Provide the [X, Y] coordinate of the cell's center where the given text is located.  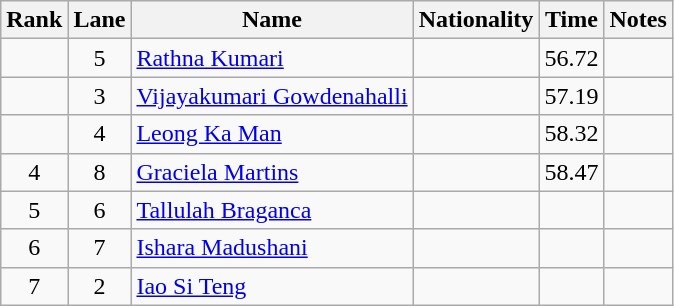
58.47 [572, 172]
Ishara Madushani [272, 248]
Lane [100, 20]
Leong Ka Man [272, 134]
Vijayakumari Gowdenahalli [272, 96]
Notes [638, 20]
2 [100, 286]
Iao Si Teng [272, 286]
Rathna Kumari [272, 58]
3 [100, 96]
Time [572, 20]
8 [100, 172]
Rank [34, 20]
58.32 [572, 134]
Graciela Martins [272, 172]
57.19 [572, 96]
Name [272, 20]
Nationality [476, 20]
56.72 [572, 58]
Tallulah Braganca [272, 210]
